Output the [x, y] coordinate of the center of the cell containing the given text.  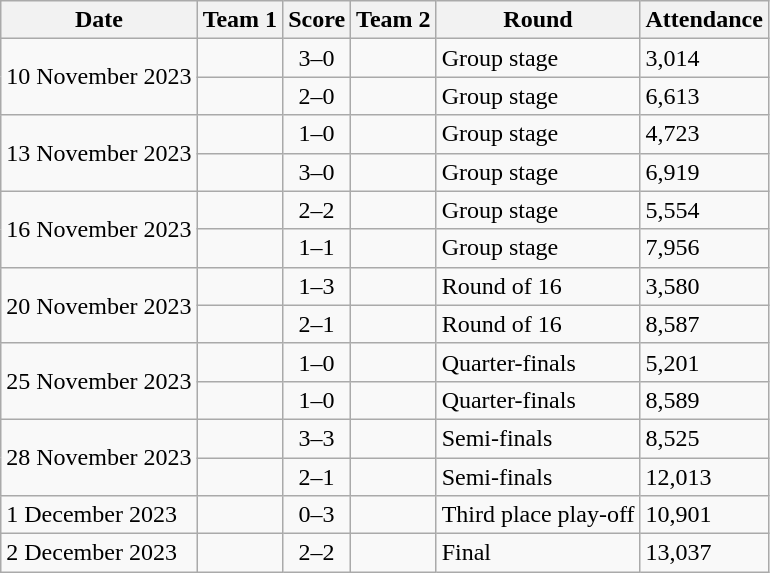
10 November 2023 [99, 77]
25 November 2023 [99, 381]
Team 2 [394, 20]
6,919 [704, 172]
8,525 [704, 438]
Team 1 [240, 20]
1–1 [317, 248]
5,554 [704, 210]
3–3 [317, 438]
Third place play-off [538, 515]
16 November 2023 [99, 229]
Final [538, 553]
4,723 [704, 134]
13 November 2023 [99, 153]
7,956 [704, 248]
20 November 2023 [99, 305]
Score [317, 20]
1–3 [317, 286]
3,014 [704, 58]
10,901 [704, 515]
13,037 [704, 553]
8,589 [704, 400]
1 December 2023 [99, 515]
6,613 [704, 96]
12,013 [704, 477]
2 December 2023 [99, 553]
0–3 [317, 515]
5,201 [704, 362]
8,587 [704, 324]
Date [99, 20]
28 November 2023 [99, 457]
3,580 [704, 286]
Attendance [704, 20]
2–0 [317, 96]
Round [538, 20]
